Return [x, y] of the center of cell containing provided text 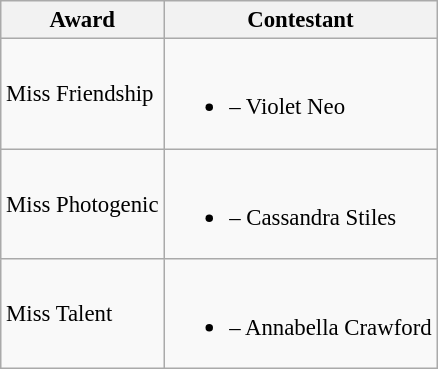
– Annabella Crawford [300, 314]
Miss Talent [82, 314]
Award [82, 20]
Miss Photogenic [82, 204]
Miss Friendship [82, 94]
Contestant [300, 20]
– Violet Neo [300, 94]
– Cassandra Stiles [300, 204]
